Provide the (x, y) coordinate of the cell's center where the given text is located.  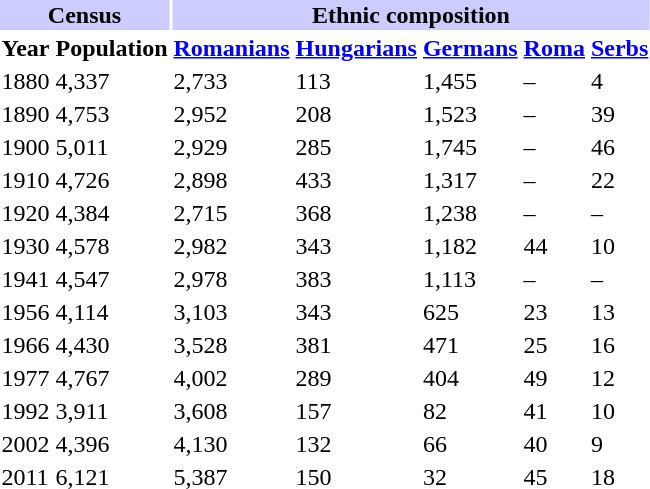
Ethnic composition (411, 15)
2,952 (232, 114)
4,726 (112, 180)
1992 (26, 411)
1910 (26, 180)
4 (619, 81)
208 (356, 114)
1880 (26, 81)
12 (619, 378)
13 (619, 312)
4,114 (112, 312)
4,002 (232, 378)
1,317 (470, 180)
41 (554, 411)
Population (112, 48)
285 (356, 147)
2,733 (232, 81)
9 (619, 444)
4,547 (112, 279)
4,130 (232, 444)
49 (554, 378)
4,396 (112, 444)
381 (356, 345)
82 (470, 411)
16 (619, 345)
1,113 (470, 279)
1,523 (470, 114)
2,715 (232, 213)
2,898 (232, 180)
383 (356, 279)
404 (470, 378)
5,011 (112, 147)
157 (356, 411)
1,455 (470, 81)
1890 (26, 114)
4,767 (112, 378)
1941 (26, 279)
1900 (26, 147)
4,430 (112, 345)
Year (26, 48)
4,753 (112, 114)
2002 (26, 444)
1,745 (470, 147)
625 (470, 312)
1,182 (470, 246)
Romanians (232, 48)
132 (356, 444)
3,608 (232, 411)
39 (619, 114)
1956 (26, 312)
2,978 (232, 279)
4,384 (112, 213)
1930 (26, 246)
289 (356, 378)
23 (554, 312)
Hungarians (356, 48)
22 (619, 180)
3,911 (112, 411)
1966 (26, 345)
25 (554, 345)
3,103 (232, 312)
1920 (26, 213)
2,929 (232, 147)
Serbs (619, 48)
3,528 (232, 345)
1,238 (470, 213)
113 (356, 81)
40 (554, 444)
2,982 (232, 246)
4,578 (112, 246)
Germans (470, 48)
Census (84, 15)
4,337 (112, 81)
1977 (26, 378)
44 (554, 246)
368 (356, 213)
Roma (554, 48)
471 (470, 345)
433 (356, 180)
66 (470, 444)
46 (619, 147)
